Determine the (X, Y) coordinate at the center of the cell enclosing the given text.  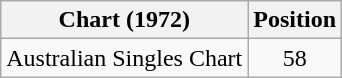
58 (295, 58)
Chart (1972) (124, 20)
Australian Singles Chart (124, 58)
Position (295, 20)
